Determine the [X, Y] coordinate at the center of the cell enclosing the given text.  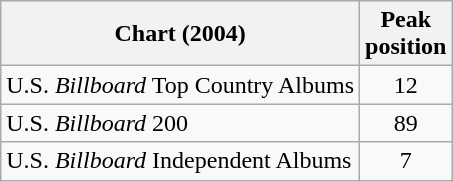
U.S. Billboard 200 [180, 123]
89 [406, 123]
Chart (2004) [180, 34]
7 [406, 161]
12 [406, 85]
U.S. Billboard Top Country Albums [180, 85]
U.S. Billboard Independent Albums [180, 161]
Peakposition [406, 34]
